Identify which cell holds the provided text, then report its (x, y) central coordinate. 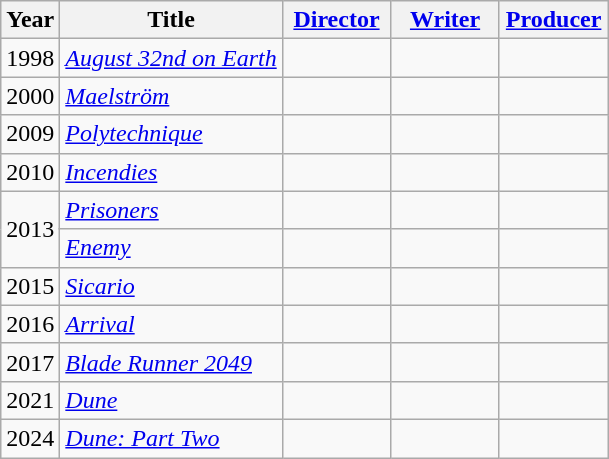
Blade Runner 2049 (171, 362)
Incendies (171, 172)
Dune: Part Two (171, 438)
Prisoners (171, 210)
2024 (30, 438)
2000 (30, 96)
2010 (30, 172)
Year (30, 20)
Dune (171, 400)
Arrival (171, 324)
Writer (446, 20)
Maelström (171, 96)
Director (336, 20)
Enemy (171, 248)
2016 (30, 324)
August 32nd on Earth (171, 58)
Producer (554, 20)
Polytechnique (171, 134)
2009 (30, 134)
1998 (30, 58)
Title (171, 20)
2015 (30, 286)
2017 (30, 362)
2021 (30, 400)
2013 (30, 229)
Sicario (171, 286)
